Output the (x, y) coordinate of the center of the cell containing the given text.  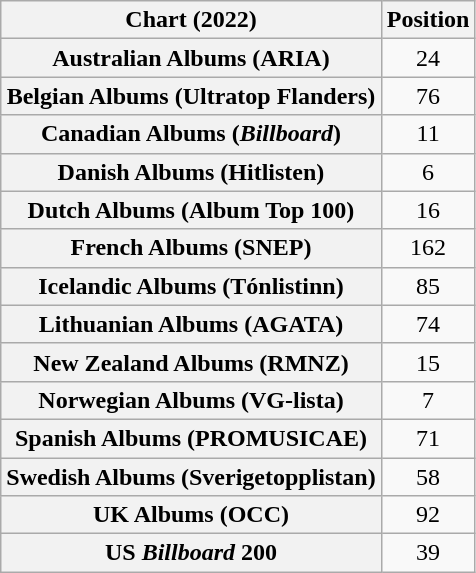
Icelandic Albums (Tónlistinn) (191, 286)
15 (428, 362)
Position (428, 20)
85 (428, 286)
Canadian Albums (Billboard) (191, 134)
74 (428, 324)
Swedish Albums (Sverigetopplistan) (191, 477)
162 (428, 248)
UK Albums (OCC) (191, 515)
24 (428, 58)
Lithuanian Albums (AGATA) (191, 324)
16 (428, 210)
92 (428, 515)
Australian Albums (ARIA) (191, 58)
Spanish Albums (PROMUSICAE) (191, 438)
French Albums (SNEP) (191, 248)
Chart (2022) (191, 20)
Danish Albums (Hitlisten) (191, 172)
Belgian Albums (Ultratop Flanders) (191, 96)
71 (428, 438)
7 (428, 400)
US Billboard 200 (191, 553)
New Zealand Albums (RMNZ) (191, 362)
76 (428, 96)
6 (428, 172)
11 (428, 134)
Dutch Albums (Album Top 100) (191, 210)
Norwegian Albums (VG-lista) (191, 400)
58 (428, 477)
39 (428, 553)
